Search for the cell housing the specified text and yield its (x, y) center coordinate. 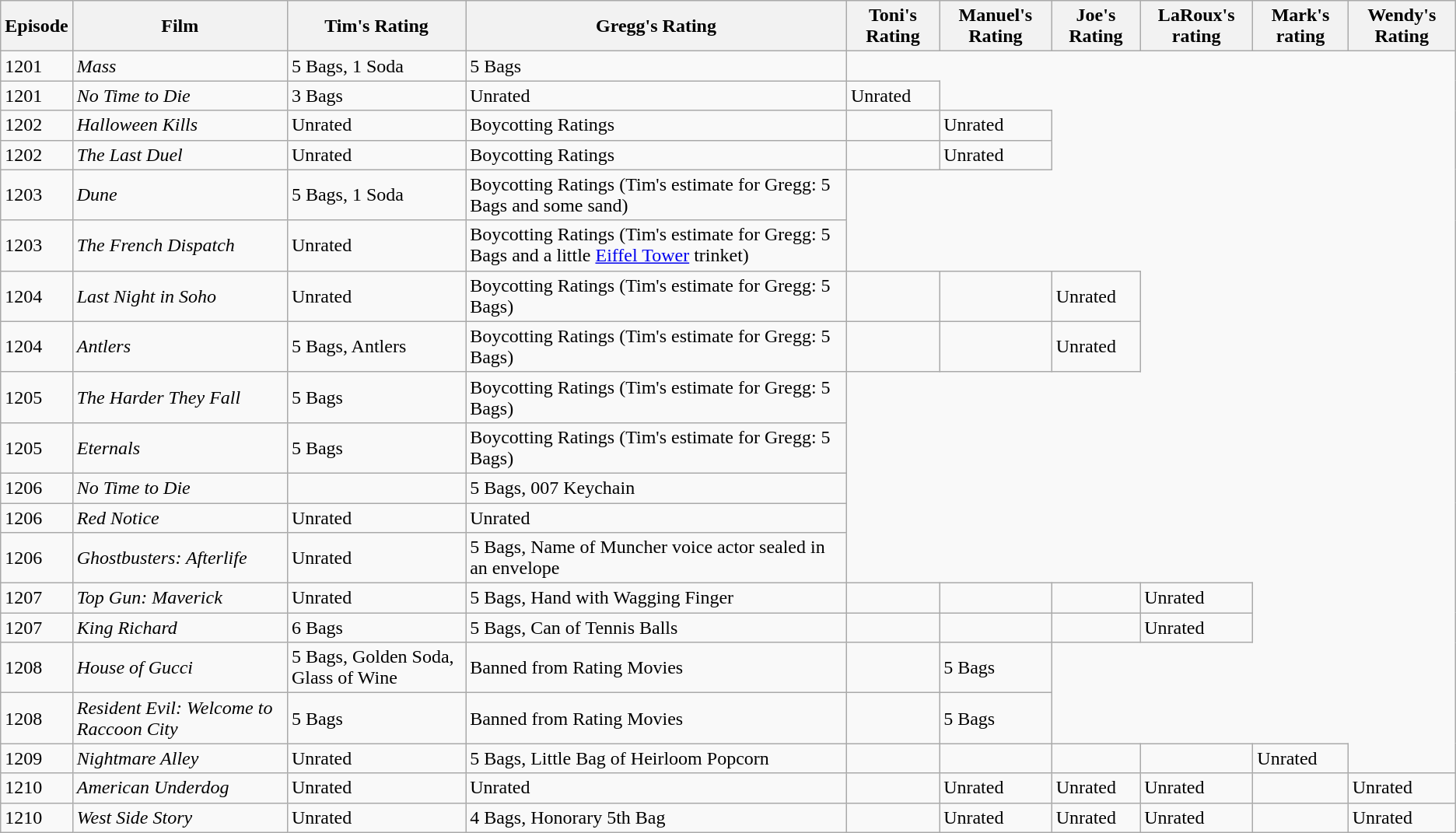
Halloween Kills (180, 125)
Resident Evil: Welcome to Raccoon City (180, 719)
Wendy's Rating (1402, 26)
Red Notice (180, 517)
Mark's rating (1300, 26)
Top Gun: Maverick (180, 598)
Joe's Rating (1095, 26)
5 Bags, Little Bag of Heirloom Popcorn (656, 758)
Film (180, 26)
Boycotting Ratings (Tim's estimate for Gregg: 5 Bags and some sand) (656, 194)
Mass (180, 66)
6 Bags (376, 628)
Manuel's Rating (996, 26)
3 Bags (376, 96)
Toni's Rating (893, 26)
Dune (180, 194)
House of Gucci (180, 667)
Tim's Rating (376, 26)
Antlers (180, 347)
Ghostbusters: Afterlife (180, 558)
5 Bags, Antlers (376, 347)
Nightmare Alley (180, 758)
The Harder They Fall (180, 397)
Last Night in Soho (180, 296)
1209 (37, 758)
5 Bags, 007 Keychain (656, 488)
King Richard (180, 628)
The French Dispatch (180, 246)
Gregg's Rating (656, 26)
5 Bags, Can of Tennis Balls (656, 628)
5 Bags, Golden Soda, Glass of Wine (376, 667)
5 Bags, Hand with Wagging Finger (656, 598)
5 Bags, Name of Muncher voice actor sealed in an envelope (656, 558)
West Side Story (180, 817)
The Last Duel (180, 155)
LaRoux's rating (1196, 26)
Eternals (180, 448)
Boycotting Ratings (Tim's estimate for Gregg: 5 Bags and a little Eiffel Tower trinket) (656, 246)
4 Bags, Honorary 5th Bag (656, 817)
Episode (37, 26)
American Underdog (180, 788)
